For the text-containing cell, return its midpoint in (x, y) coordinate format. 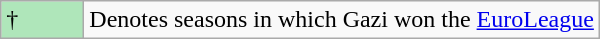
† (42, 20)
Denotes seasons in which Gazi won the EuroLeague (342, 20)
